Detect which cell encompasses the target text, then output its [X, Y] center coordinate. 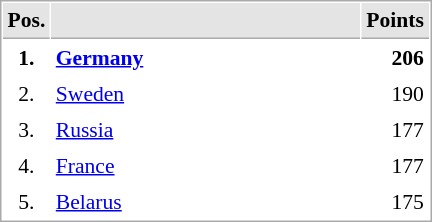
190 [396, 93]
France [206, 165]
Pos. [26, 21]
4. [26, 165]
Germany [206, 57]
5. [26, 201]
Points [396, 21]
175 [396, 201]
206 [396, 57]
Russia [206, 129]
Sweden [206, 93]
Belarus [206, 201]
1. [26, 57]
2. [26, 93]
3. [26, 129]
